Scan for the cell matching the given text and deliver its (X, Y) coordinate at center. 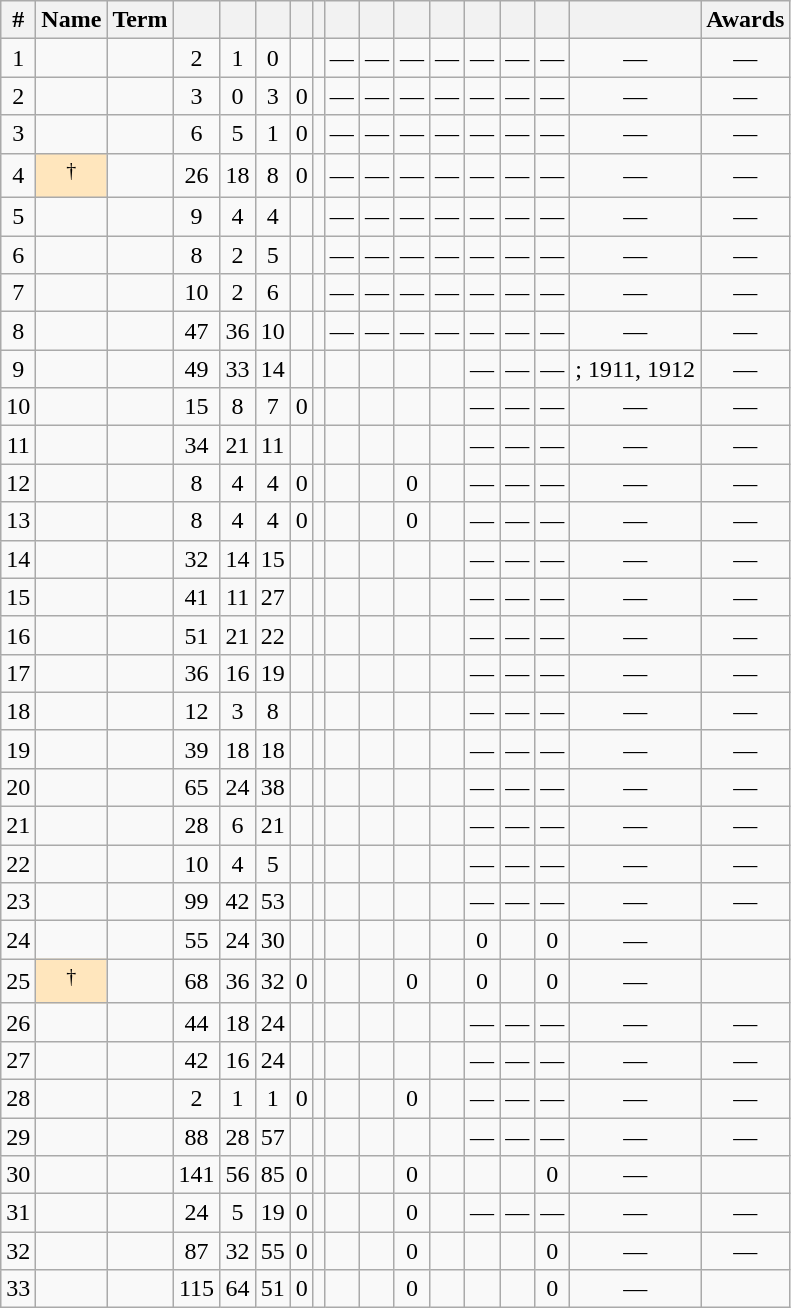
38 (272, 787)
25 (18, 982)
13 (18, 521)
23 (18, 902)
57 (272, 1137)
56 (238, 1175)
Awards (746, 20)
Name (72, 20)
20 (18, 787)
Term (140, 20)
141 (196, 1175)
115 (196, 1289)
68 (196, 982)
53 (272, 902)
# (18, 20)
29 (18, 1137)
65 (196, 787)
; 1911, 1912 (636, 369)
34 (196, 445)
85 (272, 1175)
47 (196, 331)
64 (238, 1289)
88 (196, 1137)
49 (196, 369)
44 (196, 1022)
39 (196, 749)
31 (18, 1213)
99 (196, 902)
87 (196, 1251)
41 (196, 597)
17 (18, 673)
